From the cell containing the given text, extract its center point as (x, y) coordinate. 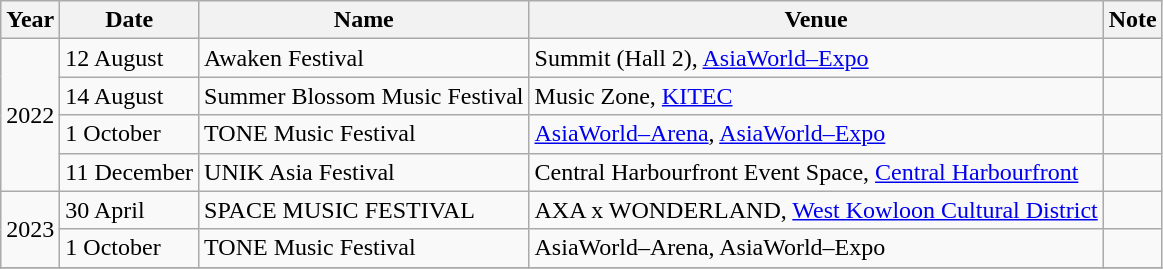
11 December (130, 172)
Venue (816, 20)
Central Harbourfront Event Space, Central Harbourfront (816, 172)
UNIK Asia Festival (364, 172)
2023 (30, 229)
14 August (130, 96)
2022 (30, 115)
Note (1132, 20)
Awaken Festival (364, 58)
Music Zone, KITEC (816, 96)
Name (364, 20)
Date (130, 20)
30 April (130, 210)
Summer Blossom Music Festival (364, 96)
AXA x WONDERLAND, West Kowloon Cultural District (816, 210)
12 August (130, 58)
SPACE MUSIC FESTIVAL (364, 210)
Summit (Hall 2), AsiaWorld–Expo (816, 58)
Year (30, 20)
